Find where the given text appears and provide that cell's center as [x, y] coordinate. 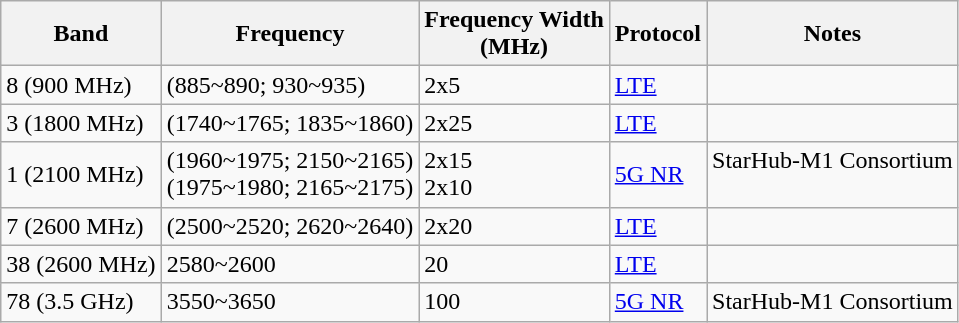
2x25 [514, 123]
Frequency Width(MHz) [514, 34]
(885~890; 930~935) [290, 85]
8 (900 MHz) [81, 85]
Protocol [658, 34]
(2500~2520; 2620~2640) [290, 226]
(1740~1765; 1835~1860) [290, 123]
2x20 [514, 226]
Frequency [290, 34]
Notes [833, 34]
7 (2600 MHz) [81, 226]
3550~3650 [290, 302]
3 (1800 MHz) [81, 123]
78 (3.5 GHz) [81, 302]
100 [514, 302]
Band [81, 34]
20 [514, 264]
(1960~1975; 2150~2165) (1975~1980; 2165~2175) [290, 174]
2x5 [514, 85]
2580~2600 [290, 264]
1 (2100 MHz) [81, 174]
38 (2600 MHz) [81, 264]
2x15 2x10 [514, 174]
